From the cell containing the given text, extract its center point as (X, Y) coordinate. 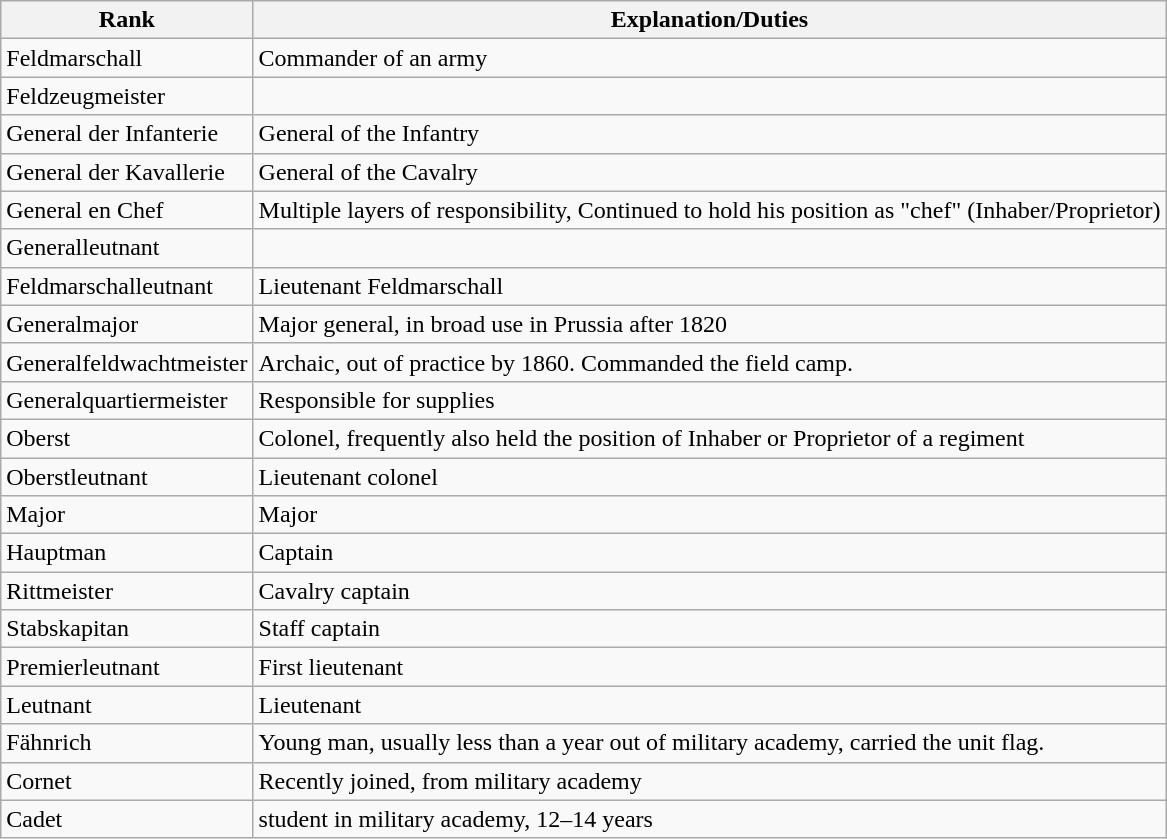
Lieutenant (710, 705)
Cornet (127, 781)
Rittmeister (127, 591)
General of the Infantry (710, 134)
Young man, usually less than a year out of military academy, carried the unit flag. (710, 743)
General der Kavallerie (127, 172)
General of the Cavalry (710, 172)
student in military academy, 12–14 years (710, 819)
Multiple layers of responsibility, Continued to hold his position as "chef" (Inhaber/Proprietor) (710, 210)
Generalquartiermeister (127, 400)
Colonel, frequently also held the position of Inhaber or Proprietor of a regiment (710, 438)
Leutnant (127, 705)
Feldmarschalleutnant (127, 286)
Major general, in broad use in Prussia after 1820 (710, 324)
Cadet (127, 819)
Fähnrich (127, 743)
Explanation/Duties (710, 20)
Recently joined, from military academy (710, 781)
Archaic, out of practice by 1860. Commanded the field camp. (710, 362)
Cavalry captain (710, 591)
First lieutenant (710, 667)
Generalmajor (127, 324)
Rank (127, 20)
Premierleutnant (127, 667)
Generalfeldwachtmeister (127, 362)
Captain (710, 553)
Commander of an army (710, 58)
Oberst (127, 438)
Hauptman (127, 553)
Generalleutnant (127, 248)
Stabskapitan (127, 629)
General en Chef (127, 210)
Lieutenant Feldmarschall (710, 286)
General der Infanterie (127, 134)
Lieutenant colonel (710, 477)
Feldzeugmeister (127, 96)
Responsible for supplies (710, 400)
Feldmarschall (127, 58)
Oberstleutnant (127, 477)
Staff captain (710, 629)
